Extract the [x, y] coordinate from the center of the cell holding the provided text.  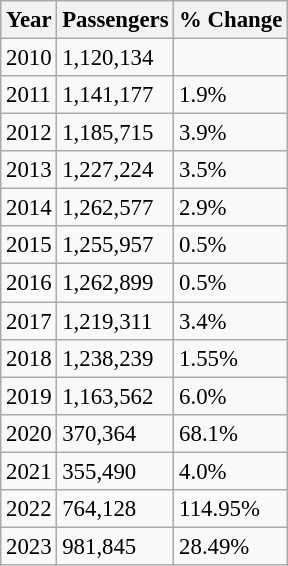
1,262,577 [116, 208]
2016 [29, 283]
2020 [29, 433]
1,262,899 [116, 283]
1.55% [231, 358]
2015 [29, 245]
1.9% [231, 95]
2023 [29, 546]
2017 [29, 321]
2010 [29, 58]
370,364 [116, 433]
114.95% [231, 509]
% Change [231, 20]
2012 [29, 133]
2011 [29, 95]
68.1% [231, 433]
2018 [29, 358]
3.5% [231, 170]
764,128 [116, 509]
6.0% [231, 396]
2019 [29, 396]
981,845 [116, 546]
Passengers [116, 20]
4.0% [231, 471]
2.9% [231, 208]
1,238,239 [116, 358]
1,120,134 [116, 58]
1,185,715 [116, 133]
2022 [29, 509]
1,255,957 [116, 245]
2014 [29, 208]
3.9% [231, 133]
1,141,177 [116, 95]
1,227,224 [116, 170]
355,490 [116, 471]
2013 [29, 170]
3.4% [231, 321]
2021 [29, 471]
Year [29, 20]
1,219,311 [116, 321]
28.49% [231, 546]
1,163,562 [116, 396]
